Search for the cell housing the specified text and yield its (x, y) center coordinate. 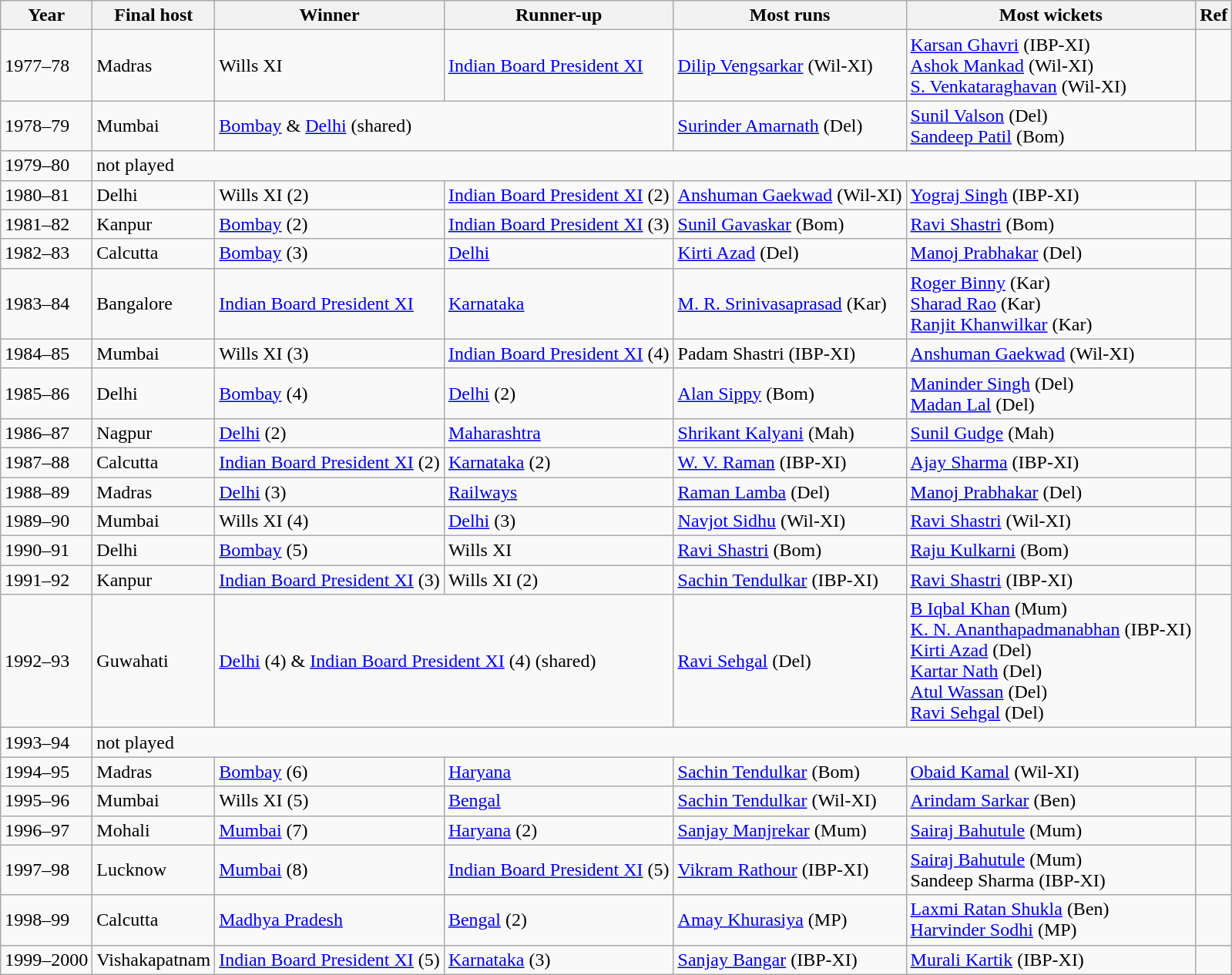
Indian Board President XI (4) (559, 353)
Bangalore (154, 303)
1998–99 (46, 920)
1986–87 (46, 433)
Ajay Sharma (IBP-XI) (1051, 462)
Maninder Singh (Del) Madan Lal (Del) (1051, 393)
Most runs (790, 15)
1993–94 (46, 742)
Padam Shastri (IBP-XI) (790, 353)
Kirti Azad (Del) (790, 253)
Sairaj Bahutule (Mum) (1051, 830)
Final host (154, 15)
1989–90 (46, 521)
Shrikant Kalyani (Mah) (790, 433)
Sairaj Bahutule (Mum) Sandeep Sharma (IBP-XI) (1051, 870)
1991–92 (46, 580)
1980–81 (46, 195)
Sachin Tendulkar (Wil-XI) (790, 801)
Karnataka (3) (559, 960)
Bombay (3) (330, 253)
Haryana (559, 772)
Mumbai (7) (330, 830)
Karnataka (2) (559, 462)
1995–96 (46, 801)
Arindam Sarkar (Ben) (1051, 801)
1978–79 (46, 126)
Winner (330, 15)
Ravi Sehgal (Del) (790, 661)
1994–95 (46, 772)
Madhya Pradesh (330, 920)
Karsan Ghavri (IBP-XI) Ashok Mankad (Wil-XI) S. Venkataraghavan (Wil-XI) (1051, 65)
Bombay (4) (330, 393)
Wills XI (5) (330, 801)
Railways (559, 492)
Surinder Amarnath (Del) (790, 126)
1983–84 (46, 303)
Bombay & Delhi (shared) (444, 126)
B Iqbal Khan (Mum) K. N. Ananthapadmanabhan (IBP-XI) Kirti Azad (Del) Kartar Nath (Del) Atul Wassan (Del) Ravi Sehgal (Del) (1051, 661)
Roger Binny (Kar) Sharad Rao (Kar) Ranjit Khanwilkar (Kar) (1051, 303)
Vikram Rathour (IBP-XI) (790, 870)
Raju Kulkarni (Bom) (1051, 551)
Laxmi Ratan Shukla (Ben) Harvinder Sodhi (MP) (1051, 920)
Obaid Kamal (Wil-XI) (1051, 772)
1992–93 (46, 661)
Dilip Vengsarkar (Wil-XI) (790, 65)
Karnataka (559, 303)
Sunil Gudge (Mah) (1051, 433)
1987–88 (46, 462)
Ravi Shastri (Wil-XI) (1051, 521)
Sanjay Bangar (IBP-XI) (790, 960)
Wills XI (4) (330, 521)
Year (46, 15)
Sachin Tendulkar (Bom) (790, 772)
1982–83 (46, 253)
Navjot Sidhu (Wil-XI) (790, 521)
1988–89 (46, 492)
1999–2000 (46, 960)
M. R. Srinivasaprasad (Kar) (790, 303)
Sunil Gavaskar (Bom) (790, 224)
Amay Khurasiya (MP) (790, 920)
Haryana (2) (559, 830)
Alan Sippy (Bom) (790, 393)
Vishakapatnam (154, 960)
Bombay (6) (330, 772)
Bengal (559, 801)
Maharashtra (559, 433)
1977–78 (46, 65)
1990–91 (46, 551)
Runner-up (559, 15)
Wills XI (3) (330, 353)
1985–86 (46, 393)
Lucknow (154, 870)
Bengal (2) (559, 920)
Ref (1214, 15)
Yograj Singh (IBP-XI) (1051, 195)
Mohali (154, 830)
Most wickets (1051, 15)
1979–80 (46, 166)
Delhi (4) & Indian Board President XI (4) (shared) (444, 661)
Nagpur (154, 433)
Bombay (5) (330, 551)
Sanjay Manjrekar (Mum) (790, 830)
Guwahati (154, 661)
Sunil Valson (Del) Sandeep Patil (Bom) (1051, 126)
Bombay (2) (330, 224)
Mumbai (8) (330, 870)
1984–85 (46, 353)
Murali Kartik (IBP-XI) (1051, 960)
Sachin Tendulkar (IBP-XI) (790, 580)
1981–82 (46, 224)
W. V. Raman (IBP-XI) (790, 462)
1996–97 (46, 830)
1997–98 (46, 870)
Raman Lamba (Del) (790, 492)
Ravi Shastri (IBP-XI) (1051, 580)
